For the text-containing cell, return its midpoint in [X, Y] coordinate format. 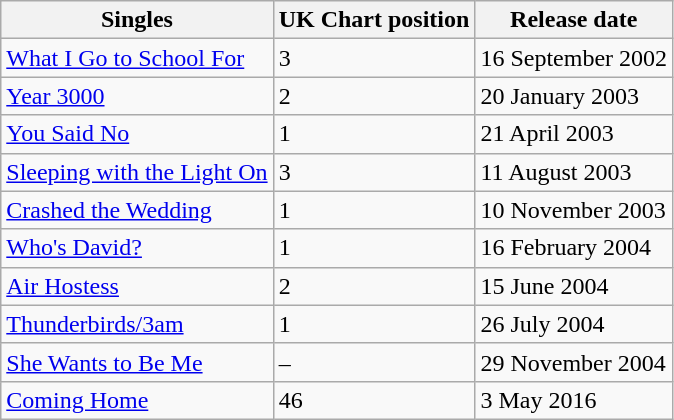
What I Go to School For [137, 58]
16 September 2002 [574, 58]
46 [374, 400]
Year 3000 [137, 96]
Thunderbirds/3am [137, 324]
Coming Home [137, 400]
20 January 2003 [574, 96]
– [374, 362]
Crashed the Wedding [137, 210]
She Wants to Be Me [137, 362]
You Said No [137, 134]
11 August 2003 [574, 172]
Sleeping with the Light On [137, 172]
21 April 2003 [574, 134]
26 July 2004 [574, 324]
15 June 2004 [574, 286]
Release date [574, 20]
3 May 2016 [574, 400]
Air Hostess [137, 286]
10 November 2003 [574, 210]
Singles [137, 20]
Who's David? [137, 248]
29 November 2004 [574, 362]
16 February 2004 [574, 248]
UK Chart position [374, 20]
